Identify which cell holds the provided text, then report its [X, Y] central coordinate. 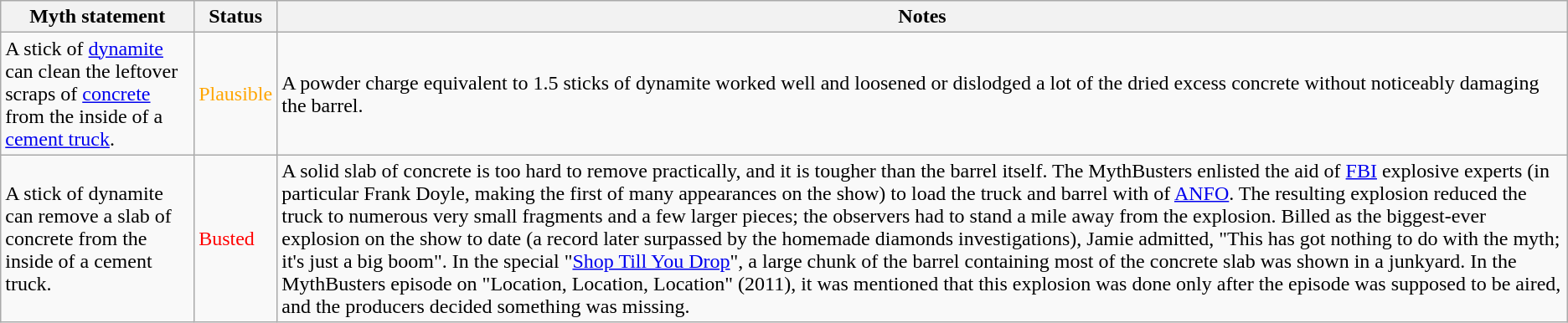
Busted [236, 238]
Status [236, 17]
A stick of dynamite can clean the leftover scraps of concrete from the inside of a cement truck. [97, 94]
Myth statement [97, 17]
A stick of dynamite can remove a slab of concrete from the inside of a cement truck. [97, 238]
Notes [923, 17]
Plausible [236, 94]
